Capture the cell that displays the provided text and extract its [x, y] central coordinate. 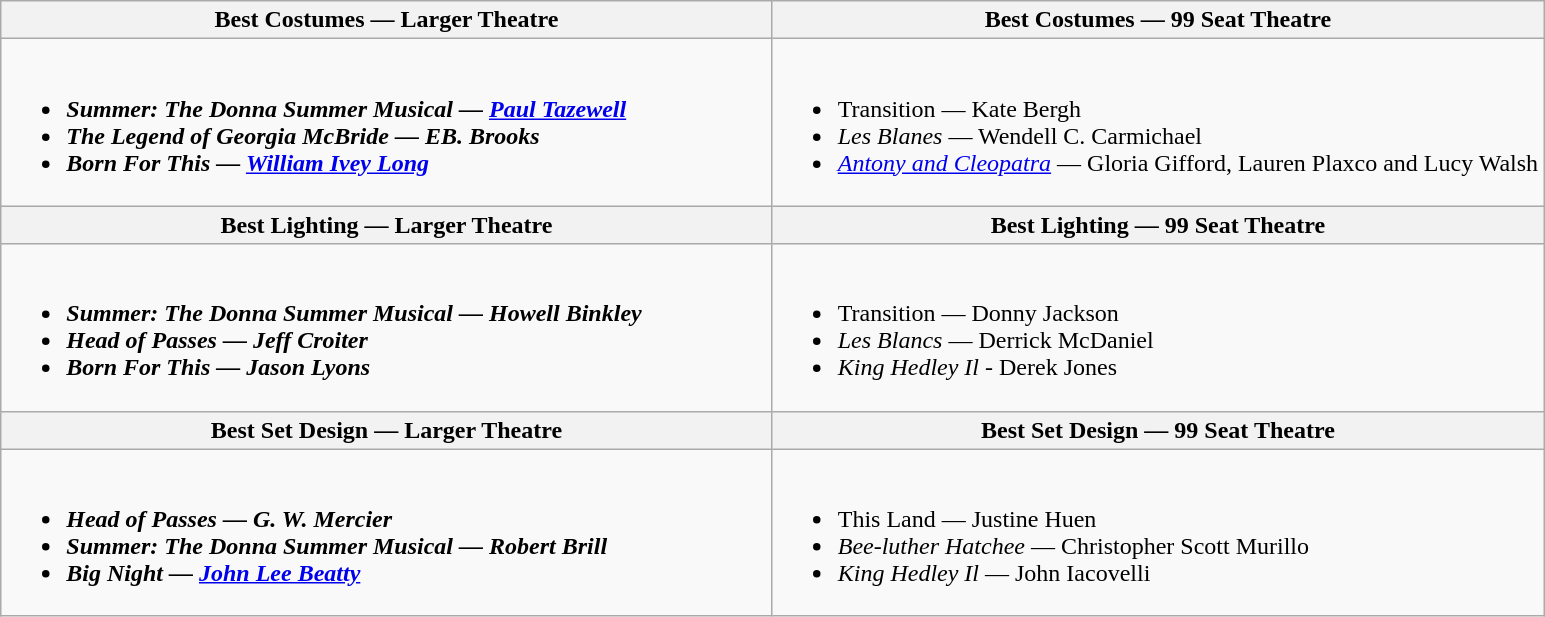
This Land — Justine HuenBee-luther Hatchee — Christopher Scott MurilloKing Hedley Il — John Iacovelli [1158, 532]
Summer: The Donna Summer Musical — Paul TazewellThe Legend of Georgia McBride — EB. BrooksBorn For This — William Ivey Long [386, 122]
Summer: The Donna Summer Musical — Howell BinkleyHead of Passes — Jeff CroiterBorn For This — Jason Lyons [386, 328]
Best Costumes — Larger Theatre [386, 20]
Best Set Design — 99 Seat Theatre [1158, 430]
Transition — Kate BerghLes Blanes — Wendell C. CarmichaelAntony and Cleopatra — Gloria Gifford, Lauren Plaxco and Lucy Walsh [1158, 122]
Best Lighting — Larger Theatre [386, 225]
Best Costumes — 99 Seat Theatre [1158, 20]
Best Set Design — Larger Theatre [386, 430]
Best Lighting — 99 Seat Theatre [1158, 225]
Transition — Donny JacksonLes Blancs — Derrick McDanielKing Hedley Il - Derek Jones [1158, 328]
Head of Passes — G. W. MercierSummer: The Donna Summer Musical — Robert BrillBig Night — John Lee Beatty [386, 532]
